Return the [x, y] coordinate for the center point of the cell that contains the specified text.  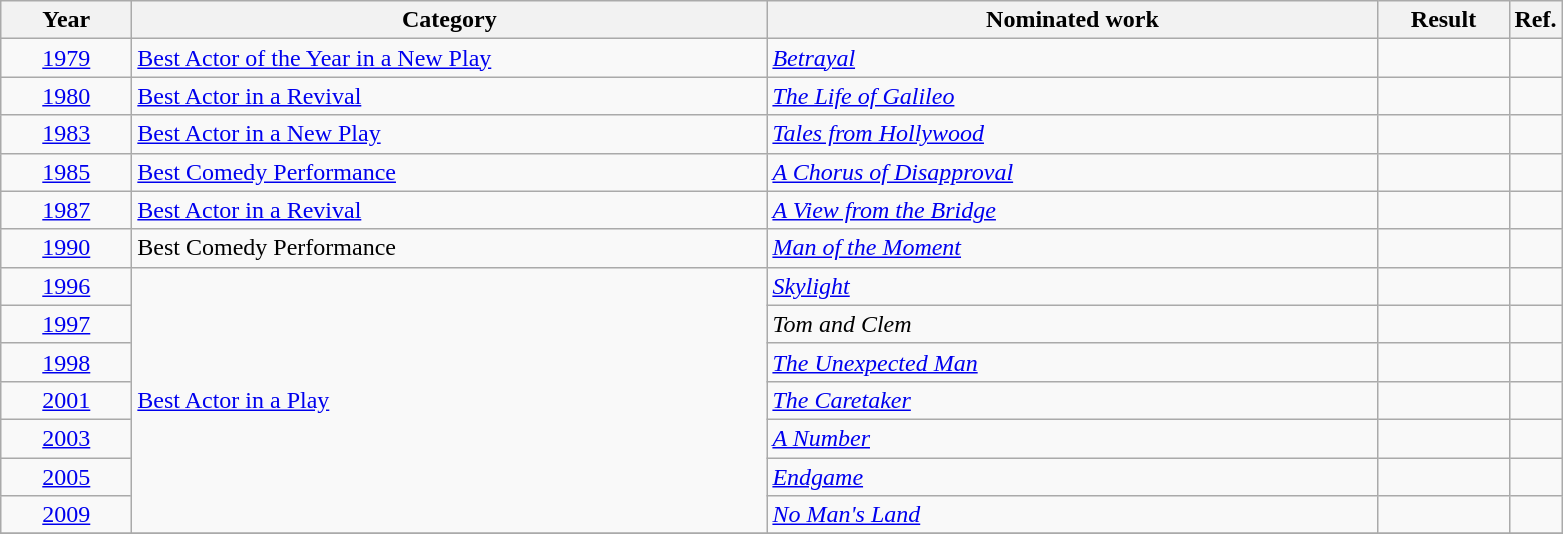
The Life of Galileo [1072, 96]
1996 [66, 286]
Category [450, 20]
1983 [66, 134]
Year [66, 20]
1997 [66, 324]
1980 [66, 96]
Best Actor in a Play [450, 400]
The Caretaker [1072, 400]
Nominated work [1072, 20]
A View from the Bridge [1072, 210]
No Man's Land [1072, 515]
The Unexpected Man [1072, 362]
1979 [66, 58]
1998 [66, 362]
Ref. [1536, 20]
2009 [66, 515]
2005 [66, 477]
Skylight [1072, 286]
1985 [66, 172]
Result [1444, 20]
1987 [66, 210]
Best Actor in a New Play [450, 134]
Best Actor of the Year in a New Play [450, 58]
1990 [66, 248]
2003 [66, 438]
Endgame [1072, 477]
A Chorus of Disapproval [1072, 172]
A Number [1072, 438]
Tales from Hollywood [1072, 134]
Man of the Moment [1072, 248]
2001 [66, 400]
Betrayal [1072, 58]
Tom and Clem [1072, 324]
